Detect which cell encompasses the target text, then output its [X, Y] center coordinate. 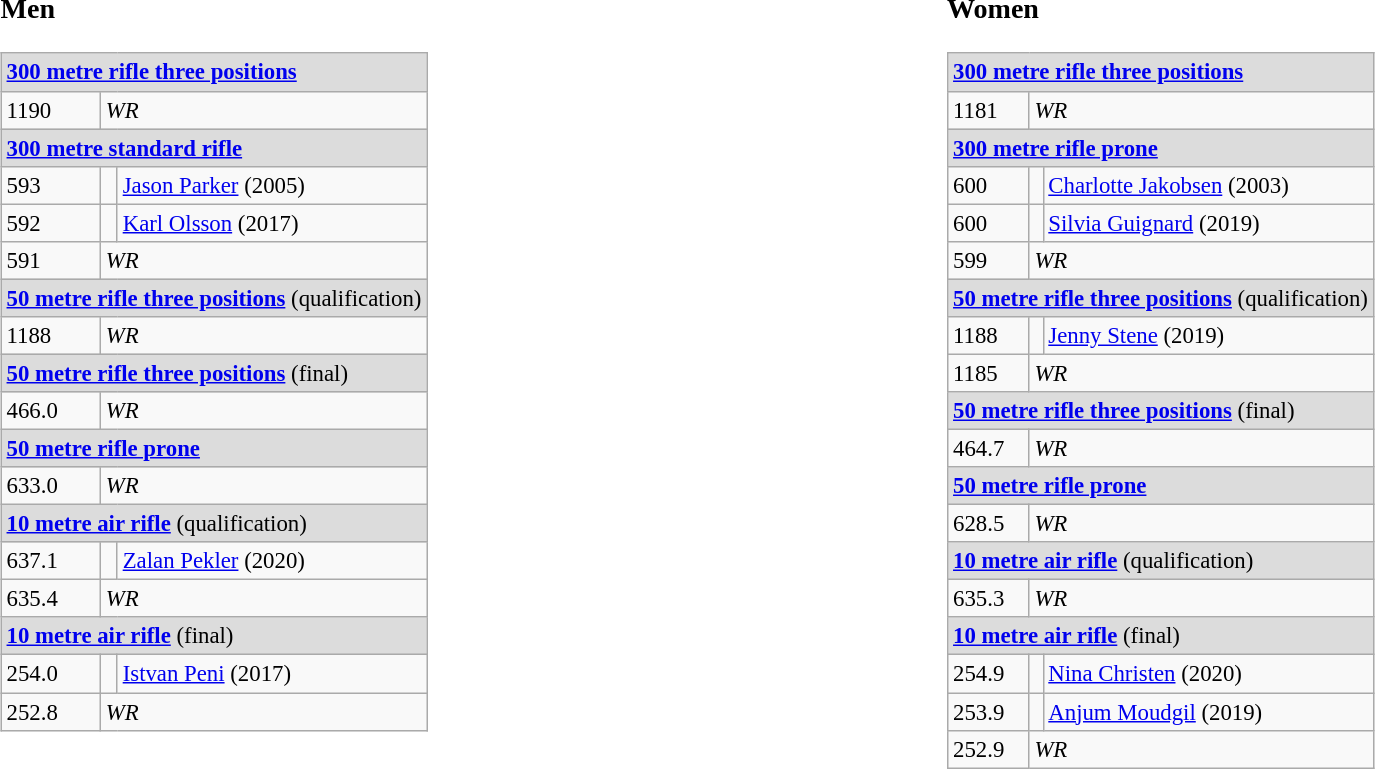
1181 [988, 110]
635.3 [988, 599]
Istvan Peni (2017) [272, 674]
Zalan Pekler (2020) [272, 561]
464.7 [988, 448]
Nina Christen (2020) [1208, 674]
593 [50, 185]
635.4 [50, 599]
1185 [988, 373]
592 [50, 223]
591 [50, 260]
300 metre rifle prone [1160, 148]
599 [988, 260]
300 metre standard rifle [214, 148]
Jenny Stene (2019) [1208, 336]
633.0 [50, 486]
254.0 [50, 674]
466.0 [50, 411]
252.8 [50, 711]
252.9 [988, 749]
Charlotte Jakobsen (2003) [1208, 185]
Karl Olsson (2017) [272, 223]
253.9 [988, 711]
628.5 [988, 524]
637.1 [50, 561]
Anjum Moudgil (2019) [1208, 711]
1190 [50, 110]
Silvia Guignard (2019) [1208, 223]
Jason Parker (2005) [272, 185]
254.9 [988, 674]
